Scan for the cell matching the given text and deliver its [x, y] coordinate at center. 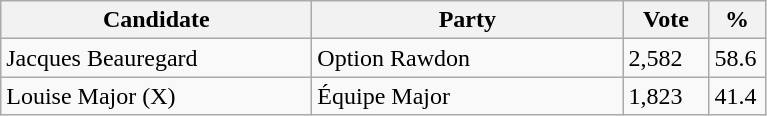
2,582 [666, 58]
1,823 [666, 96]
Équipe Major [468, 96]
Jacques Beauregard [156, 58]
Party [468, 20]
41.4 [737, 96]
Candidate [156, 20]
Louise Major (X) [156, 96]
Option Rawdon [468, 58]
58.6 [737, 58]
% [737, 20]
Vote [666, 20]
